Detect which cell encompasses the target text, then output its (X, Y) center coordinate. 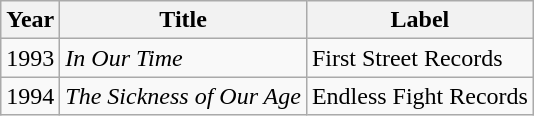
Label (420, 20)
In Our Time (184, 58)
1993 (30, 58)
Title (184, 20)
1994 (30, 96)
First Street Records (420, 58)
Endless Fight Records (420, 96)
Year (30, 20)
The Sickness of Our Age (184, 96)
